Identify which cell holds the provided text, then report its [x, y] central coordinate. 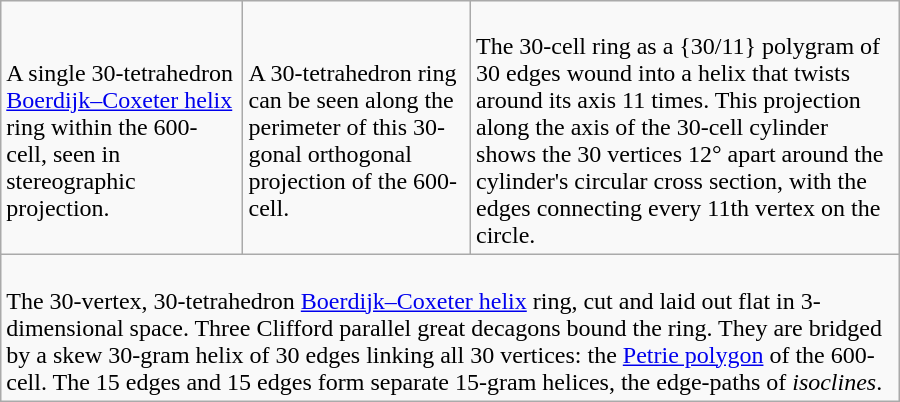
A single 30-tetrahedron Boerdijk–Coxeter helix ring within the 600-cell, seen in stereographic projection. [122, 128]
A 30-tetrahedron ring can be seen along the perimeter of this 30-gonal orthogonal projection of the 600-cell. [357, 128]
